Locate the cell with the specified text and output its (x, y) center coordinate. 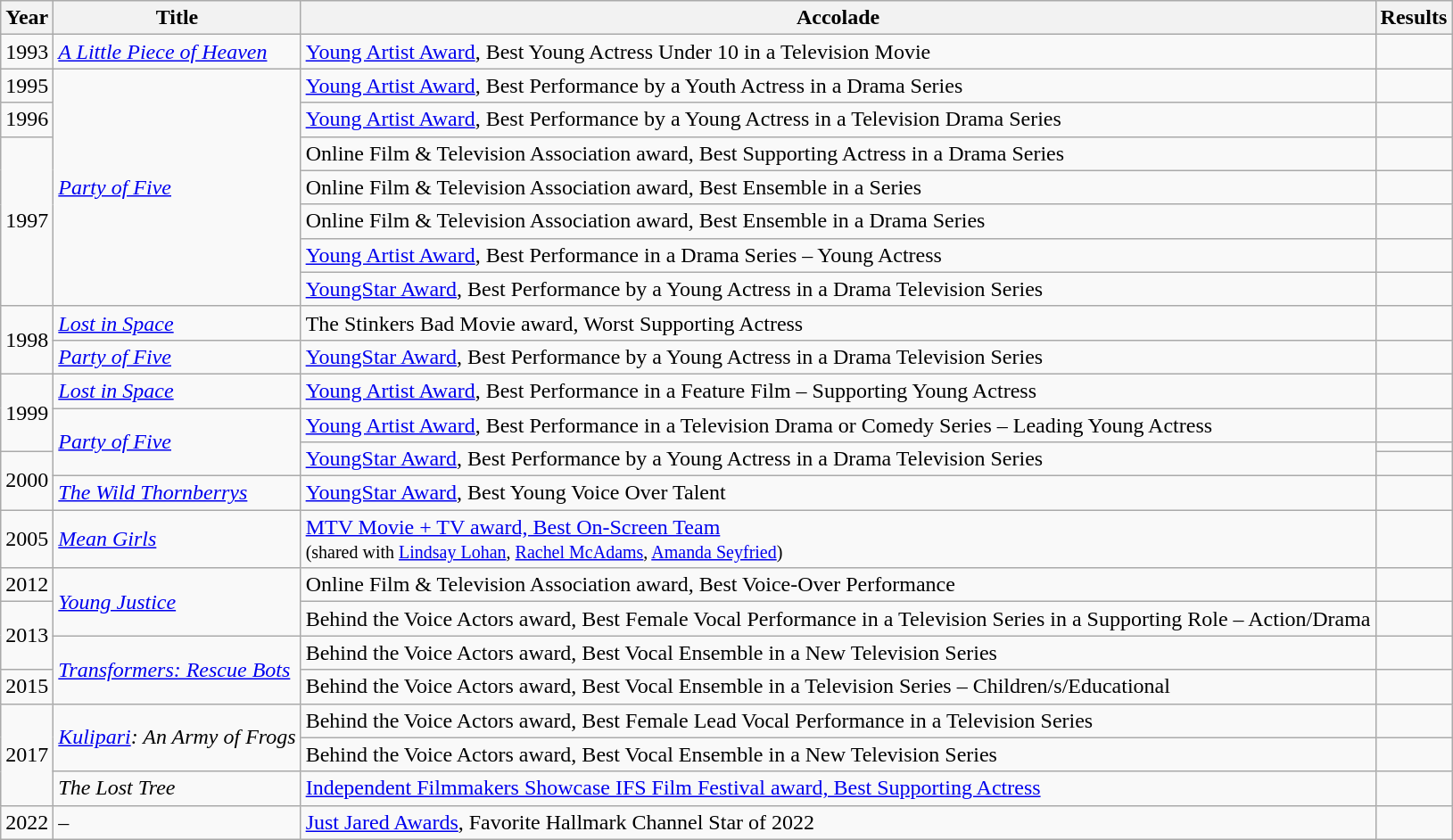
Results (1414, 18)
Online Film & Television Association award, Best Ensemble in a Series (838, 187)
2012 (27, 585)
2000 (27, 482)
2015 (27, 687)
Online Film & Television Association award, Best Voice-Over Performance (838, 585)
Behind the Voice Actors award, Best Vocal Ensemble in a Television Series – Children/s/Educational (838, 687)
1998 (27, 340)
Accolade (838, 18)
2017 (27, 754)
Transformers: Rescue Bots (177, 670)
Young Justice (177, 602)
Online Film & Television Association award, Best Supporting Actress in a Drama Series (838, 153)
MTV Movie + TV award, Best On-Screen Team(shared with Lindsay Lohan, Rachel McAdams, Amanda Seyfried) (838, 539)
Young Artist Award, Best Performance in a Drama Series – Young Actress (838, 255)
2013 (27, 636)
Online Film & Television Association award, Best Ensemble in a Drama Series (838, 221)
Behind the Voice Actors award, Best Female Lead Vocal Performance in a Television Series (838, 721)
Young Artist Award, Best Performance in a Feature Film – Supporting Young Actress (838, 391)
The Lost Tree (177, 788)
Year (27, 18)
Behind the Voice Actors award, Best Female Vocal Performance in a Television Series in a Supporting Role – Action/Drama (838, 619)
Just Jared Awards, Favorite Hallmark Channel Star of 2022 (838, 822)
1993 (27, 52)
Young Artist Award, Best Performance in a Television Drama or Comedy Series – Leading Young Actress (838, 425)
Young Artist Award, Best Performance by a Young Actress in a Television Drama Series (838, 119)
The Wild Thornberrys (177, 493)
The Stinkers Bad Movie award, Worst Supporting Actress (838, 323)
1996 (27, 119)
A Little Piece of Heaven (177, 52)
1995 (27, 86)
Young Artist Award, Best Young Actress Under 10 in a Television Movie (838, 52)
Mean Girls (177, 539)
Title (177, 18)
YoungStar Award, Best Young Voice Over Talent (838, 493)
Independent Filmmakers Showcase IFS Film Festival award, Best Supporting Actress (838, 788)
– (177, 822)
1997 (27, 221)
Kulipari: An Army of Frogs (177, 737)
1999 (27, 412)
2022 (27, 822)
Young Artist Award, Best Performance by a Youth Actress in a Drama Series (838, 86)
2005 (27, 539)
